Detect which cell encompasses the target text, then output its [X, Y] center coordinate. 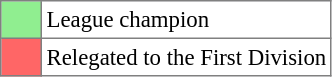
Relegated to the First Division [186, 57]
League champion [186, 20]
